Return [X, Y] of the center of cell containing provided text 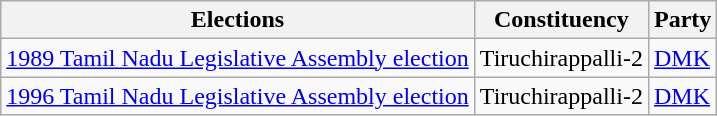
Elections [238, 20]
Party [682, 20]
1996 Tamil Nadu Legislative Assembly election [238, 96]
1989 Tamil Nadu Legislative Assembly election [238, 58]
Constituency [561, 20]
